Identify which cell holds the provided text, then report its [X, Y] central coordinate. 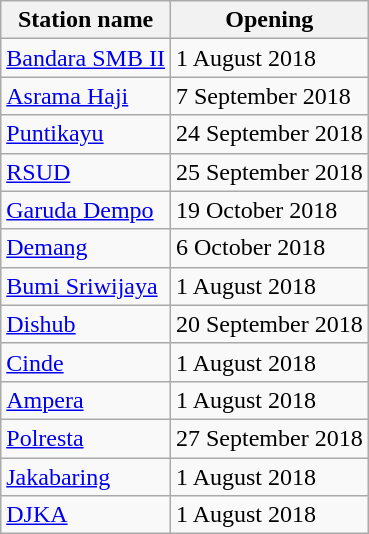
Cinde [86, 362]
Demang [86, 248]
7 September 2018 [269, 96]
20 September 2018 [269, 324]
RSUD [86, 172]
6 October 2018 [269, 248]
Puntikayu [86, 134]
Bumi Sriwijaya [86, 286]
Polresta [86, 438]
Ampera [86, 400]
DJKA [86, 515]
Jakabaring [86, 477]
Bandara SMB II [86, 58]
Station name [86, 20]
Asrama Haji [86, 96]
19 October 2018 [269, 210]
Garuda Dempo [86, 210]
24 September 2018 [269, 134]
27 September 2018 [269, 438]
Opening [269, 20]
25 September 2018 [269, 172]
Dishub [86, 324]
